For the text-containing cell, return its midpoint in (X, Y) coordinate format. 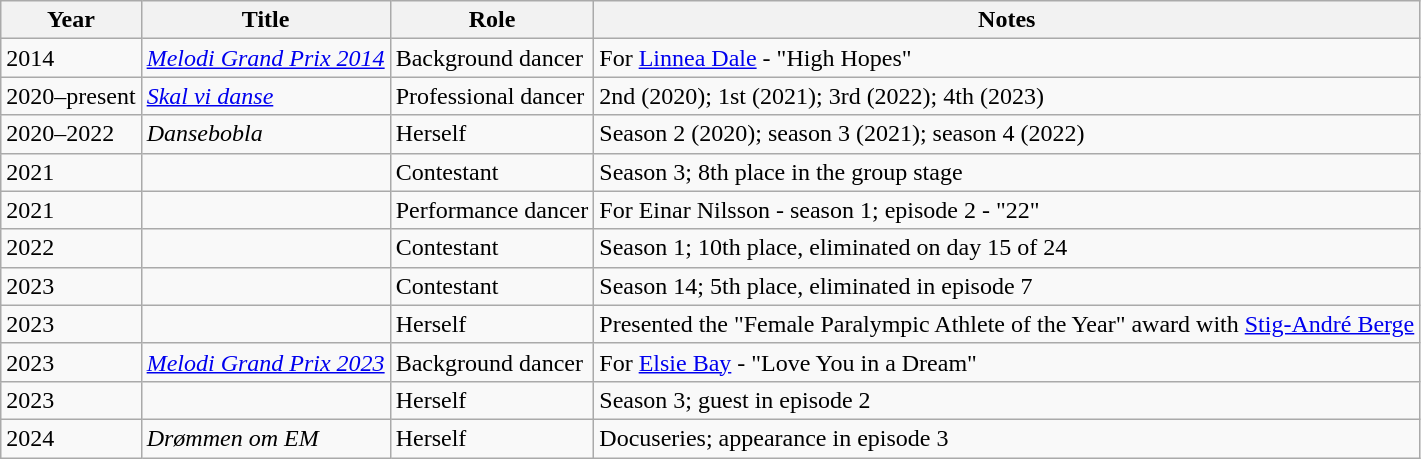
2020–present (71, 96)
For Linnea Dale - "High Hopes" (1007, 58)
Title (266, 20)
2nd (2020); 1st (2021); 3rd (2022); 4th (2023) (1007, 96)
Season 3; guest in episode 2 (1007, 400)
For Elsie Bay - "Love You in a Dream" (1007, 362)
Drømmen om EM (266, 438)
Season 2 (2020); season 3 (2021); season 4 (2022) (1007, 134)
Skal vi danse (266, 96)
Dansebobla (266, 134)
Melodi Grand Prix 2014 (266, 58)
Season 1; 10th place, eliminated on day 15 of 24 (1007, 248)
Melodi Grand Prix 2023 (266, 362)
2014 (71, 58)
2022 (71, 248)
2020–2022 (71, 134)
2024 (71, 438)
Year (71, 20)
Season 14; 5th place, eliminated in episode 7 (1007, 286)
Season 3; 8th place in the group stage (1007, 172)
Docuseries; appearance in episode 3 (1007, 438)
Performance dancer (492, 210)
Role (492, 20)
Presented the "Female Paralympic Athlete of the Year" award with Stig-André Berge (1007, 324)
Notes (1007, 20)
For Einar Nilsson - season 1; episode 2 - "22" (1007, 210)
Professional dancer (492, 96)
